Capture the cell that displays the provided text and extract its [x, y] central coordinate. 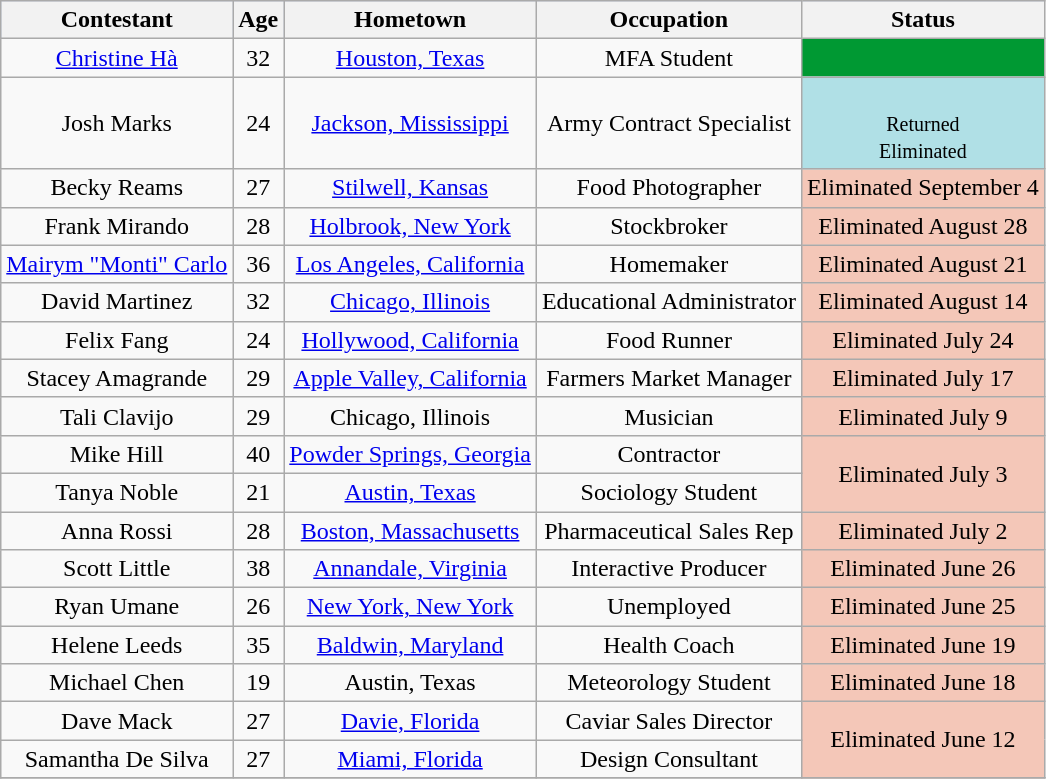
Design Consultant [668, 759]
Davie, Florida [410, 721]
Eliminated July 24 [922, 340]
Tanya Noble [117, 492]
Health Coach [668, 645]
Food Runner [668, 340]
Food Photographer [668, 188]
Eliminated August 14 [922, 302]
New York, New York [410, 607]
Mairym "Monti" Carlo [117, 264]
Stilwell, Kansas [410, 188]
Farmers Market Manager [668, 378]
Stockbroker [668, 226]
Holbrook, New York [410, 226]
Tali Clavijo [117, 416]
Apple Valley, California [410, 378]
Samantha De Silva [117, 759]
Miami, Florida [410, 759]
Christine Hà [117, 58]
Eliminated July 9 [922, 416]
Boston, Massachusetts [410, 531]
Ryan Umane [117, 607]
Interactive Producer [668, 569]
Eliminated June 26 [922, 569]
Jackson, Mississippi [410, 123]
Status [922, 20]
Army Contract Specialist [668, 123]
Eliminated August 28 [922, 226]
Hometown [410, 20]
Eliminated July 3 [922, 473]
Becky Reams [117, 188]
Houston, Texas [410, 58]
Helene Leeds [117, 645]
Scott Little [117, 569]
Dave Mack [117, 721]
36 [258, 264]
Musician [668, 416]
Eliminated June 19 [922, 645]
Anna Rossi [117, 531]
Frank Mirando [117, 226]
Returned Eliminated [922, 123]
Eliminated September 4 [922, 188]
Eliminated June 18 [922, 683]
Powder Springs, Georgia [410, 454]
19 [258, 683]
Sociology Student [668, 492]
26 [258, 607]
35 [258, 645]
Eliminated July 2 [922, 531]
Eliminated July 17 [922, 378]
Los Angeles, California [410, 264]
Meteorology Student [668, 683]
MFA Student [668, 58]
Annandale, Virginia [410, 569]
38 [258, 569]
Eliminated August 21 [922, 264]
Stacey Amagrande [117, 378]
Mike Hill [117, 454]
Occupation [668, 20]
Unemployed [668, 607]
Michael Chen [117, 683]
Homemaker [668, 264]
40 [258, 454]
Eliminated June 12 [922, 740]
Josh Marks [117, 123]
Pharmaceutical Sales Rep [668, 531]
Contestant [117, 20]
Felix Fang [117, 340]
Hollywood, California [410, 340]
Baldwin, Maryland [410, 645]
Age [258, 20]
Caviar Sales Director [668, 721]
Eliminated June 25 [922, 607]
21 [258, 492]
Educational Administrator [668, 302]
Contractor [668, 454]
David Martinez [117, 302]
